Return (X, Y) of the center of cell containing provided text 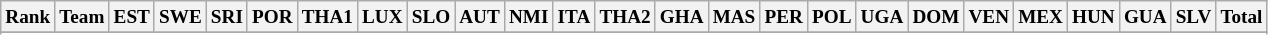
ITA (574, 17)
GHA (682, 17)
Team (82, 17)
SLO (431, 17)
EST (132, 17)
MAS (734, 17)
VEN (989, 17)
GUA (1145, 17)
MEX (1041, 17)
PER (784, 17)
Rank (28, 17)
POR (272, 17)
HUN (1094, 17)
UGA (882, 17)
AUT (480, 17)
NMI (528, 17)
SWE (180, 17)
DOM (936, 17)
LUX (382, 17)
THA1 (327, 17)
SLV (1194, 17)
POL (832, 17)
SRI (226, 17)
THA2 (625, 17)
Total (1242, 17)
